Search for the cell housing the specified text and yield its (x, y) center coordinate. 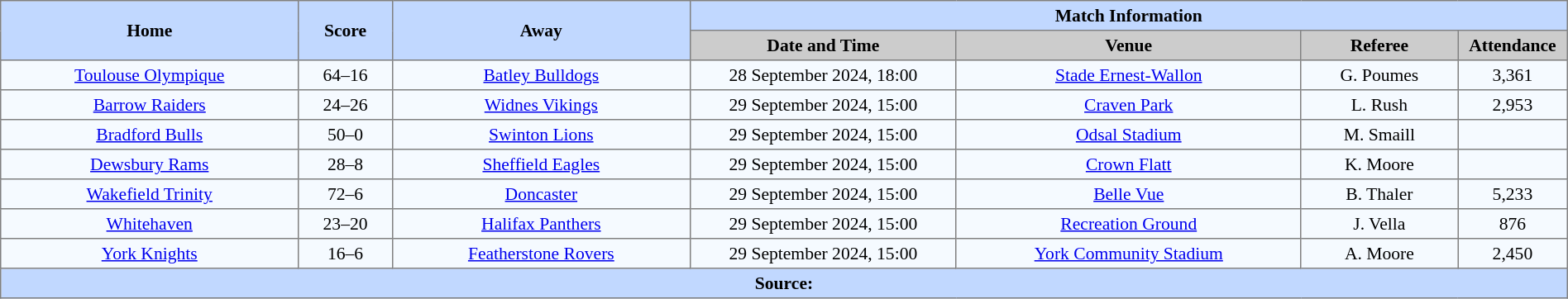
Whitehaven (150, 224)
J. Vella (1379, 224)
50–0 (346, 135)
Doncaster (541, 194)
Venue (1128, 45)
Source: (784, 283)
Home (150, 31)
Sheffield Eagles (541, 164)
Barrow Raiders (150, 105)
Stade Ernest-Wallon (1128, 75)
M. Smaill (1379, 135)
Widnes Vikings (541, 105)
28–8 (346, 164)
Odsal Stadium (1128, 135)
Belle Vue (1128, 194)
72–6 (346, 194)
16–6 (346, 254)
Recreation Ground (1128, 224)
Featherstone Rovers (541, 254)
Wakefield Trinity (150, 194)
Batley Bulldogs (541, 75)
Swinton Lions (541, 135)
Halifax Panthers (541, 224)
Bradford Bulls (150, 135)
L. Rush (1379, 105)
B. Thaler (1379, 194)
K. Moore (1379, 164)
G. Poumes (1379, 75)
24–26 (346, 105)
Dewsbury Rams (150, 164)
2,450 (1513, 254)
2,953 (1513, 105)
3,361 (1513, 75)
23–20 (346, 224)
Craven Park (1128, 105)
Crown Flatt (1128, 164)
York Community Stadium (1128, 254)
Away (541, 31)
A. Moore (1379, 254)
Toulouse Olympique (150, 75)
Match Information (1128, 16)
York Knights (150, 254)
64–16 (346, 75)
Referee (1379, 45)
876 (1513, 224)
Date and Time (823, 45)
28 September 2024, 18:00 (823, 75)
Attendance (1513, 45)
5,233 (1513, 194)
Score (346, 31)
